Capture the cell that displays the provided text and extract its [x, y] central coordinate. 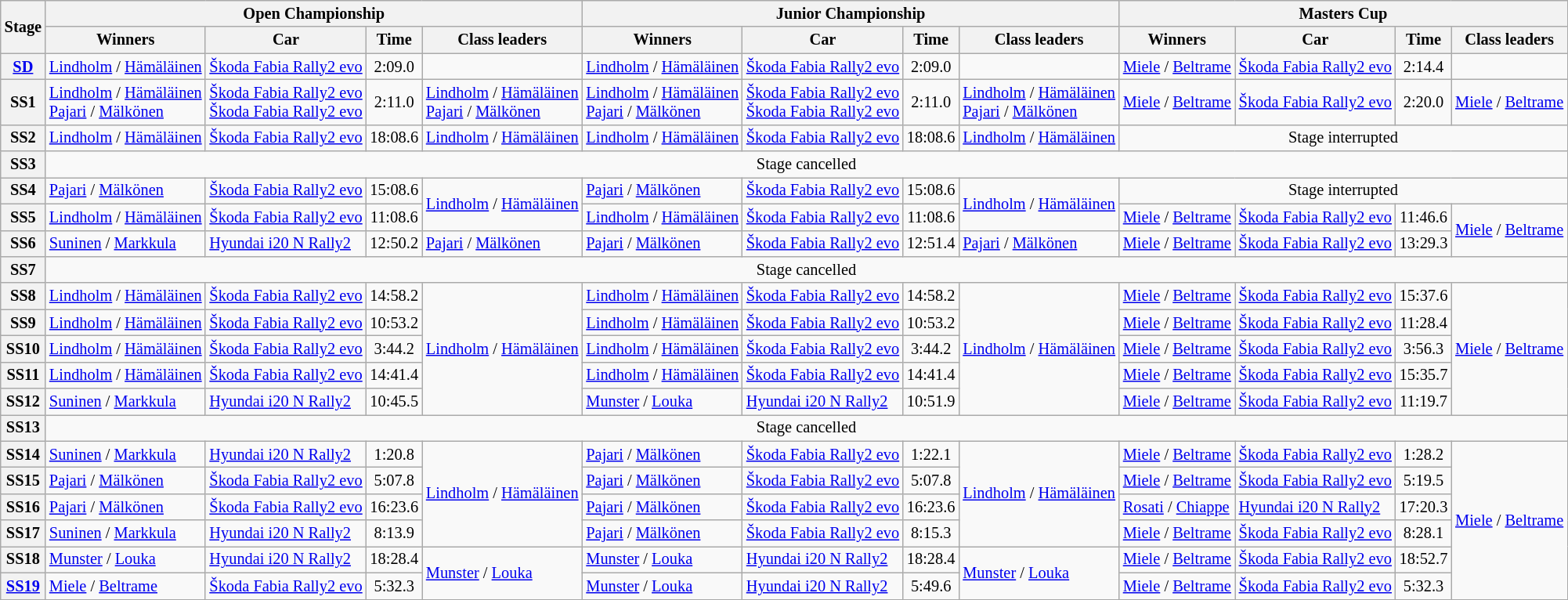
SS4 [23, 190]
SD [23, 67]
2:14.4 [1424, 67]
SS2 [23, 138]
2:20.0 [1424, 102]
Masters Cup [1343, 13]
Stage [23, 27]
SS3 [23, 164]
3:56.3 [1424, 349]
10:45.5 [395, 402]
SS15 [23, 480]
11:46.6 [1424, 217]
SS19 [23, 586]
SS14 [23, 454]
SS16 [23, 507]
8:15.3 [930, 533]
17:20.3 [1424, 507]
13:29.3 [1424, 244]
8:28.1 [1424, 533]
SS11 [23, 375]
Open Championship [313, 13]
SS18 [23, 559]
15:35.7 [1424, 375]
1:22.1 [930, 454]
12:51.4 [930, 244]
15:37.6 [1424, 296]
12:50.2 [395, 244]
SS10 [23, 349]
1:20.8 [395, 454]
SS5 [23, 217]
SS7 [23, 269]
8:13.9 [395, 533]
SS13 [23, 428]
Junior Championship [851, 13]
11:28.4 [1424, 323]
SS9 [23, 323]
SS8 [23, 296]
18:52.7 [1424, 559]
5:19.5 [1424, 480]
1:28.2 [1424, 454]
SS1 [23, 102]
SS6 [23, 244]
11:19.7 [1424, 402]
Rosati / Chiappe [1177, 507]
SS12 [23, 402]
5:49.6 [930, 586]
10:51.9 [930, 402]
SS17 [23, 533]
